Detect which cell encompasses the target text, then output its (x, y) center coordinate. 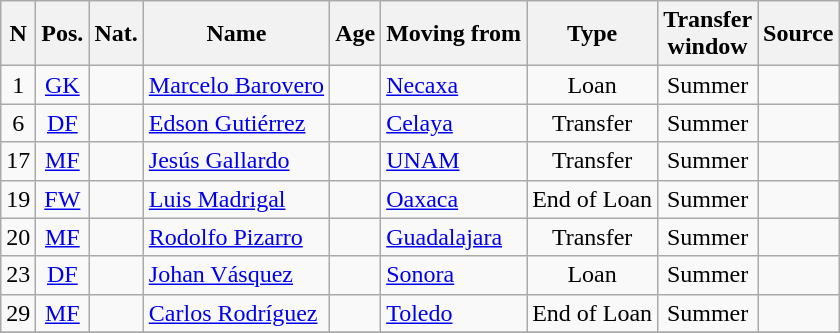
23 (18, 275)
29 (18, 313)
20 (18, 237)
1 (18, 85)
6 (18, 123)
Toledo (454, 313)
Name (236, 34)
Luis Madrigal (236, 199)
Moving from (454, 34)
UNAM (454, 161)
Guadalajara (454, 237)
Necaxa (454, 85)
Rodolfo Pizarro (236, 237)
Pos. (62, 34)
Marcelo Barovero (236, 85)
19 (18, 199)
17 (18, 161)
FW (62, 199)
Edson Gutiérrez (236, 123)
Carlos Rodríguez (236, 313)
Johan Vásquez (236, 275)
GK (62, 85)
Celaya (454, 123)
N (18, 34)
Nat. (116, 34)
Sonora (454, 275)
Type (592, 34)
Source (798, 34)
Transferwindow (708, 34)
Oaxaca (454, 199)
Age (356, 34)
Jesús Gallardo (236, 161)
